Identify which cell holds the provided text, then report its (X, Y) central coordinate. 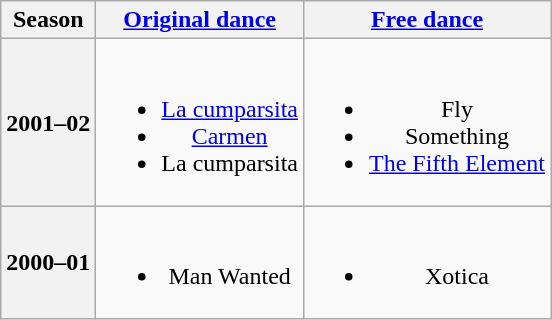
Free dance (426, 20)
Original dance (200, 20)
Xotica (426, 262)
2001–02 (48, 122)
Season (48, 20)
2000–01 (48, 262)
Man Wanted (200, 262)
Fly Something The Fifth Element (426, 122)
La cumparsita Carmen La cumparsita (200, 122)
